For the text-containing cell, return its midpoint in [x, y] coordinate format. 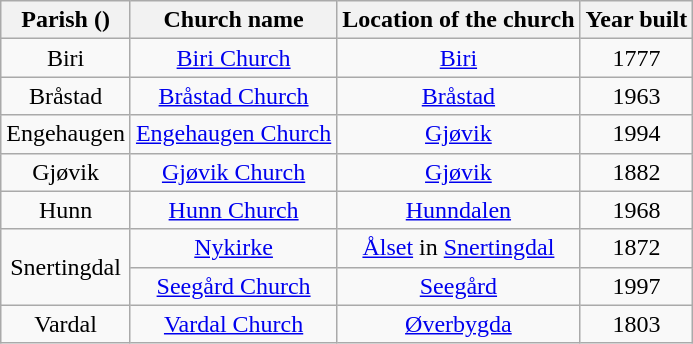
Øverbygda [458, 324]
Hunn Church [233, 210]
1803 [636, 324]
Seegård [458, 286]
Nykirke [233, 248]
Hunndalen [458, 210]
1994 [636, 134]
Biri Church [233, 58]
1997 [636, 286]
Church name [233, 20]
1882 [636, 172]
1968 [636, 210]
Ålset in Snertingdal [458, 248]
Vardal [66, 324]
Year built [636, 20]
1963 [636, 96]
Seegård Church [233, 286]
Engehaugen [66, 134]
Bråstad Church [233, 96]
1777 [636, 58]
Gjøvik Church [233, 172]
Hunn [66, 210]
1872 [636, 248]
Parish () [66, 20]
Location of the church [458, 20]
Vardal Church [233, 324]
Engehaugen Church [233, 134]
Snertingdal [66, 267]
